Determine the [X, Y] coordinate at the center of the cell enclosing the given text.  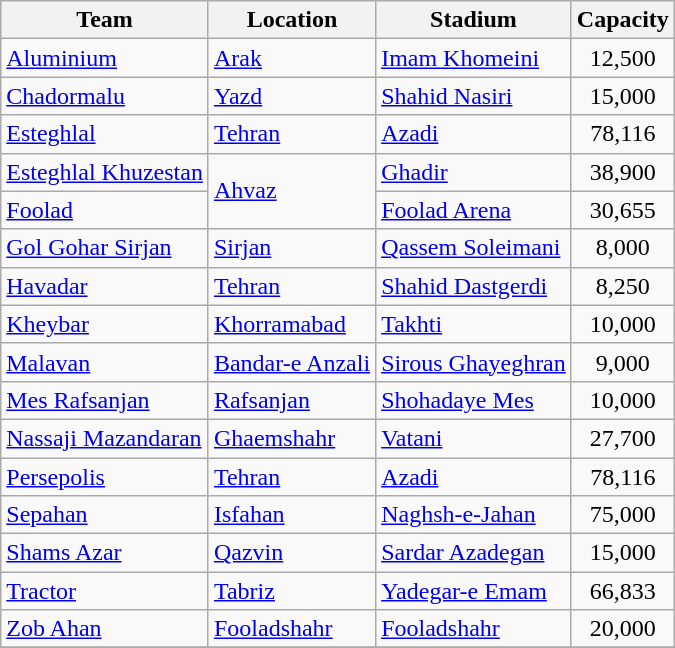
Vatani [474, 438]
Tractor [105, 591]
Khorramabad [292, 324]
Esteghlal [105, 134]
Rafsanjan [292, 400]
Isfahan [292, 515]
Naghsh-e-Jahan [474, 515]
9,000 [622, 362]
Zob Ahan [105, 629]
Foolad [105, 210]
Ahvaz [292, 191]
Ghadir [474, 172]
Team [105, 20]
Chadormalu [105, 96]
Sepahan [105, 515]
27,700 [622, 438]
Location [292, 20]
30,655 [622, 210]
Qazvin [292, 553]
Mes Rafsanjan [105, 400]
8,000 [622, 248]
Sirous Ghayeghran [474, 362]
Yazd [292, 96]
Aluminium [105, 58]
8,250 [622, 286]
Havadar [105, 286]
Capacity [622, 20]
Malavan [105, 362]
20,000 [622, 629]
Foolad Arena [474, 210]
12,500 [622, 58]
38,900 [622, 172]
Yadegar-e Emam [474, 591]
Tabriz [292, 591]
Imam Khomeini [474, 58]
Persepolis [105, 477]
Takhti [474, 324]
Shams Azar [105, 553]
Arak [292, 58]
Gol Gohar Sirjan [105, 248]
Stadium [474, 20]
Shahid Dastgerdi [474, 286]
Ghaemshahr [292, 438]
Qassem Soleimani [474, 248]
Sirjan [292, 248]
Kheybar [105, 324]
Sardar Azadegan [474, 553]
75,000 [622, 515]
Shohadaye Mes [474, 400]
Shahid Nasiri [474, 96]
66,833 [622, 591]
Bandar-e Anzali [292, 362]
Nassaji Mazandaran [105, 438]
Esteghlal Khuzestan [105, 172]
